Return [x, y] of the center of cell containing provided text 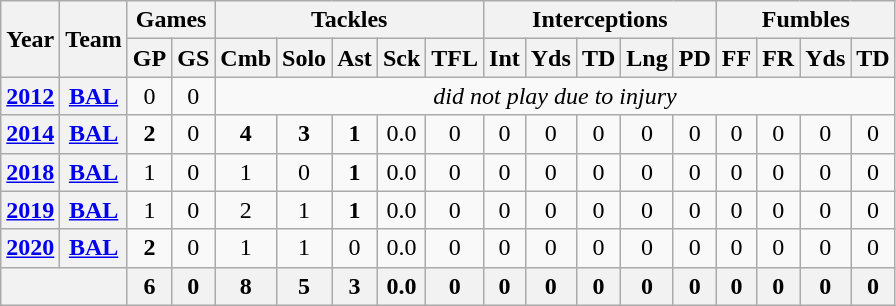
PD [694, 58]
Tackles [350, 20]
Team [94, 39]
4 [246, 134]
Lng [647, 58]
GP [149, 58]
2012 [30, 96]
Games [170, 20]
2020 [30, 248]
FR [778, 58]
2014 [30, 134]
Cmb [246, 58]
TFL [455, 58]
did not play due to injury [555, 96]
8 [246, 286]
6 [149, 286]
FF [736, 58]
2018 [30, 172]
Year [30, 39]
Fumbles [806, 20]
Ast [355, 58]
Sck [401, 58]
5 [304, 286]
Interceptions [600, 20]
Solo [304, 58]
GS [194, 58]
Int [505, 58]
2019 [30, 210]
